Output the [X, Y] coordinate of the center of the cell containing the given text.  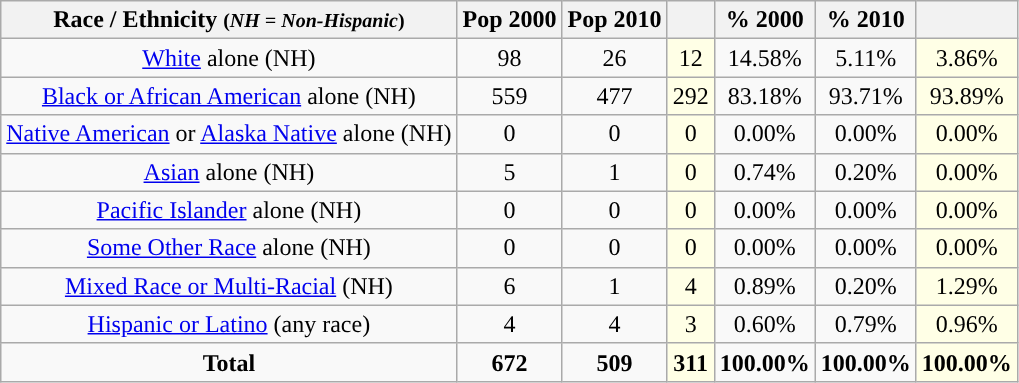
477 [614, 96]
Black or African American alone (NH) [229, 96]
5 [510, 172]
1.29% [966, 286]
0.96% [966, 324]
3.86% [966, 58]
% 2010 [866, 20]
Pacific Islander alone (NH) [229, 210]
509 [614, 362]
93.71% [866, 96]
292 [690, 96]
559 [510, 96]
5.11% [866, 58]
98 [510, 58]
Native American or Alaska Native alone (NH) [229, 134]
Mixed Race or Multi-Racial (NH) [229, 286]
0.89% [764, 286]
672 [510, 362]
83.18% [764, 96]
% 2000 [764, 20]
26 [614, 58]
Race / Ethnicity (NH = Non-Hispanic) [229, 20]
0.60% [764, 324]
White alone (NH) [229, 58]
Total [229, 362]
14.58% [764, 58]
0.74% [764, 172]
93.89% [966, 96]
3 [690, 324]
Pop 2000 [510, 20]
12 [690, 58]
311 [690, 362]
Asian alone (NH) [229, 172]
Pop 2010 [614, 20]
Hispanic or Latino (any race) [229, 324]
0.79% [866, 324]
Some Other Race alone (NH) [229, 248]
6 [510, 286]
